Output the [X, Y] coordinate of the center of the cell containing the given text.  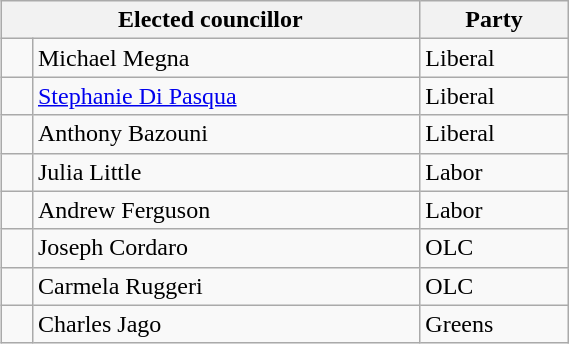
Michael Megna [226, 58]
Party [494, 20]
Carmela Ruggeri [226, 286]
Elected councillor [210, 20]
Greens [494, 324]
Joseph Cordaro [226, 248]
Stephanie Di Pasqua [226, 96]
Andrew Ferguson [226, 210]
Julia Little [226, 172]
Anthony Bazouni [226, 134]
Charles Jago [226, 324]
